Find where the given text appears and provide that cell's center as (x, y) coordinate. 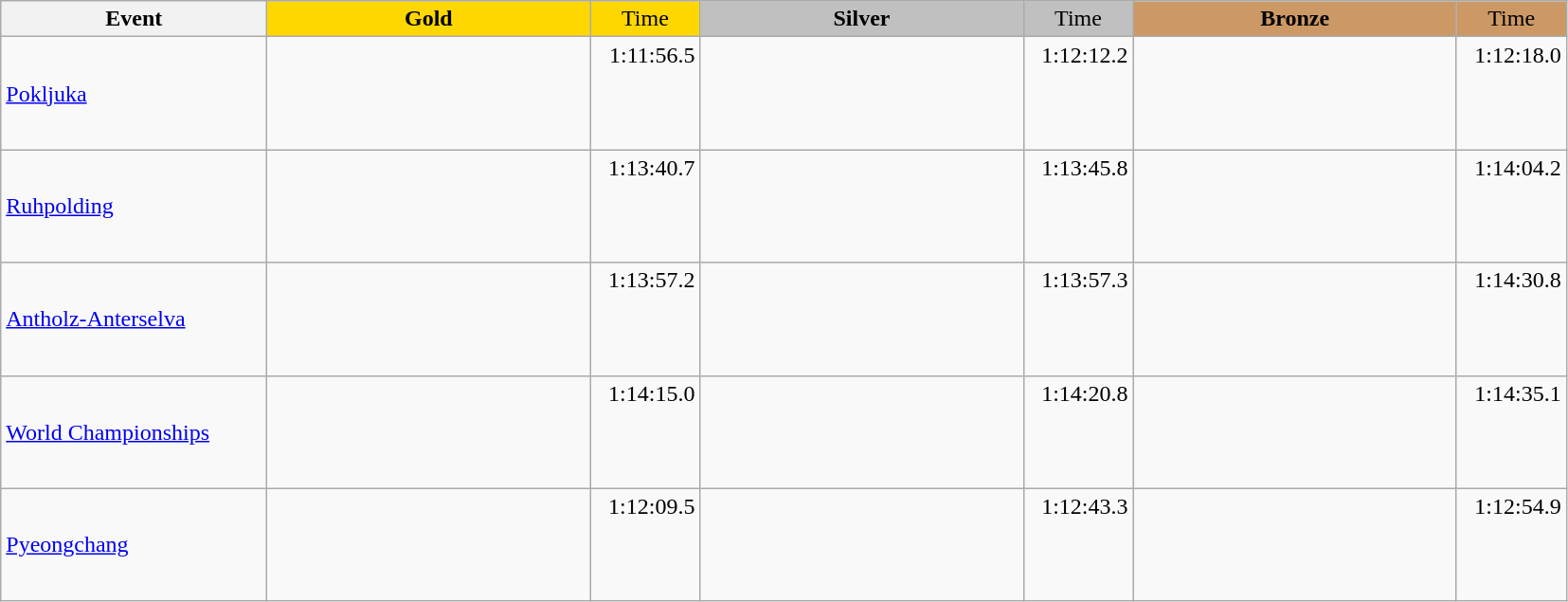
1:12:12.2 (1078, 93)
1:14:04.2 (1511, 207)
1:12:18.0 (1511, 93)
1:12:43.3 (1078, 544)
Gold (428, 19)
Ruhpolding (135, 207)
1:12:54.9 (1511, 544)
World Championships (135, 432)
Bronze (1294, 19)
Antholz-Anterselva (135, 319)
1:14:30.8 (1511, 319)
1:14:20.8 (1078, 432)
1:13:45.8 (1078, 207)
Pokljuka (135, 93)
Pyeongchang (135, 544)
1:11:56.5 (645, 93)
1:13:57.2 (645, 319)
1:14:15.0 (645, 432)
1:12:09.5 (645, 544)
1:13:40.7 (645, 207)
Silver (862, 19)
1:13:57.3 (1078, 319)
Event (135, 19)
1:14:35.1 (1511, 432)
